Find where the given text appears and provide that cell's center as (X, Y) coordinate. 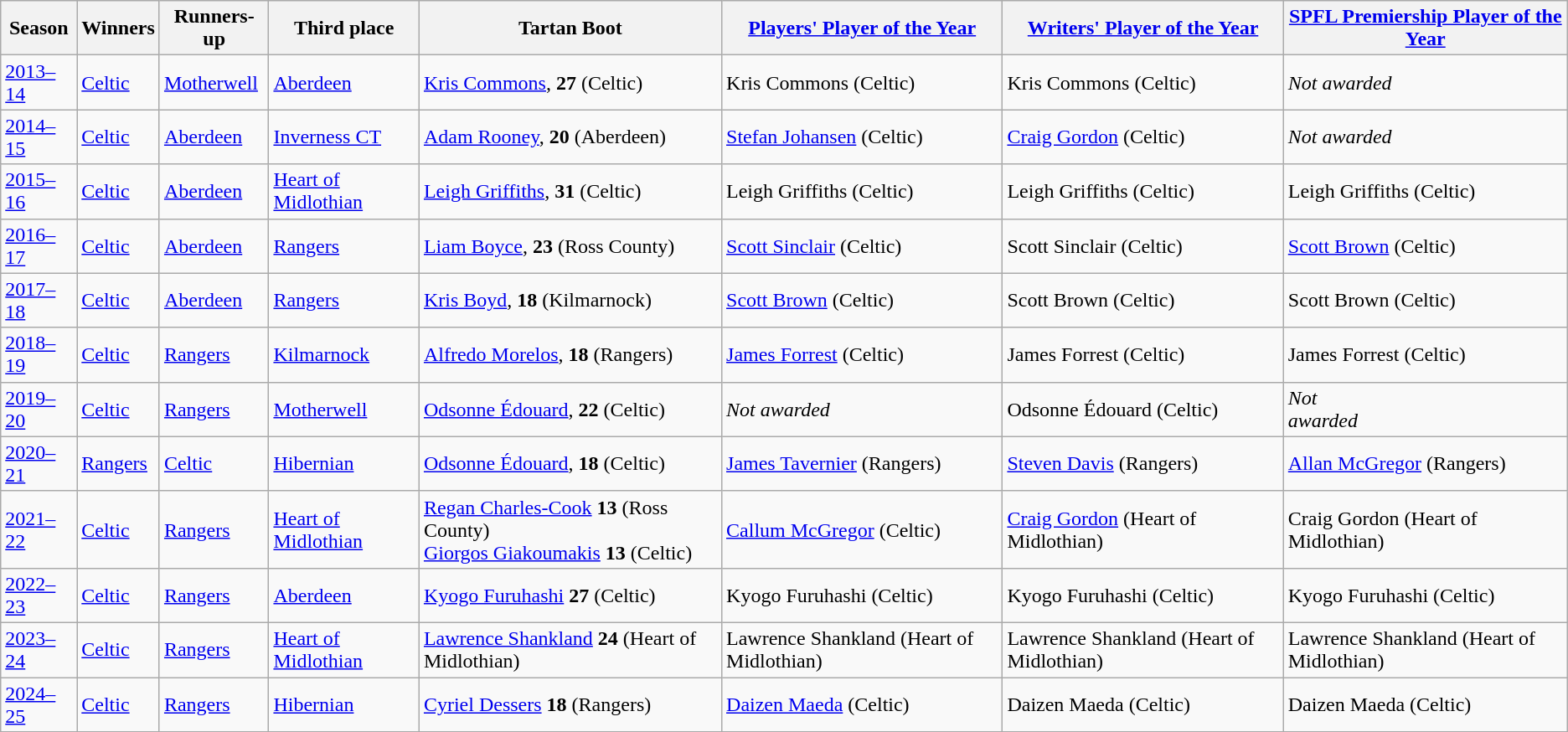
Stefan Johansen (Celtic) (863, 137)
Kris Boyd, 18 (Kilmarnock) (570, 300)
Cyriel Dessers 18 (Rangers) (570, 704)
Third place (344, 28)
Leigh Griffiths, 31 (Celtic) (570, 191)
Odsonne Édouard, 22 (Celtic) (570, 409)
2021–22 (39, 529)
2013–14 (39, 82)
Players' Player of the Year (863, 28)
Odsonne Édouard, 18 (Celtic) (570, 464)
Inverness CT (344, 137)
2024–25 (39, 704)
2016–17 (39, 246)
Liam Boyce, 23 (Ross County) (570, 246)
Notawarded (1426, 409)
James Tavernier (Rangers) (863, 464)
2022–23 (39, 595)
Runners-up (214, 28)
2018–19 (39, 355)
SPFL Premiership Player of the Year (1426, 28)
Writers' Player of the Year (1142, 28)
Alfredo Morelos, 18 (Rangers) (570, 355)
Kris Commons, 27 (Celtic) (570, 82)
2017–18 (39, 300)
2019–20 (39, 409)
2014–15 (39, 137)
2015–16 (39, 191)
2020–21 (39, 464)
Winners (119, 28)
Kilmarnock (344, 355)
Odsonne Édouard (Celtic) (1142, 409)
Regan Charles-Cook 13 (Ross County)Giorgos Giakoumakis 13 (Celtic) (570, 529)
Adam Rooney, 20 (Aberdeen) (570, 137)
Craig Gordon (Celtic) (1142, 137)
Steven Davis (Rangers) (1142, 464)
2023–24 (39, 650)
Lawrence Shankland 24 (Heart of Midlothian) (570, 650)
Kyogo Furuhashi 27 (Celtic) (570, 595)
Callum McGregor (Celtic) (863, 529)
Season (39, 28)
Allan McGregor (Rangers) (1426, 464)
Tartan Boot (570, 28)
